Identify which cell holds the provided text, then report its [x, y] central coordinate. 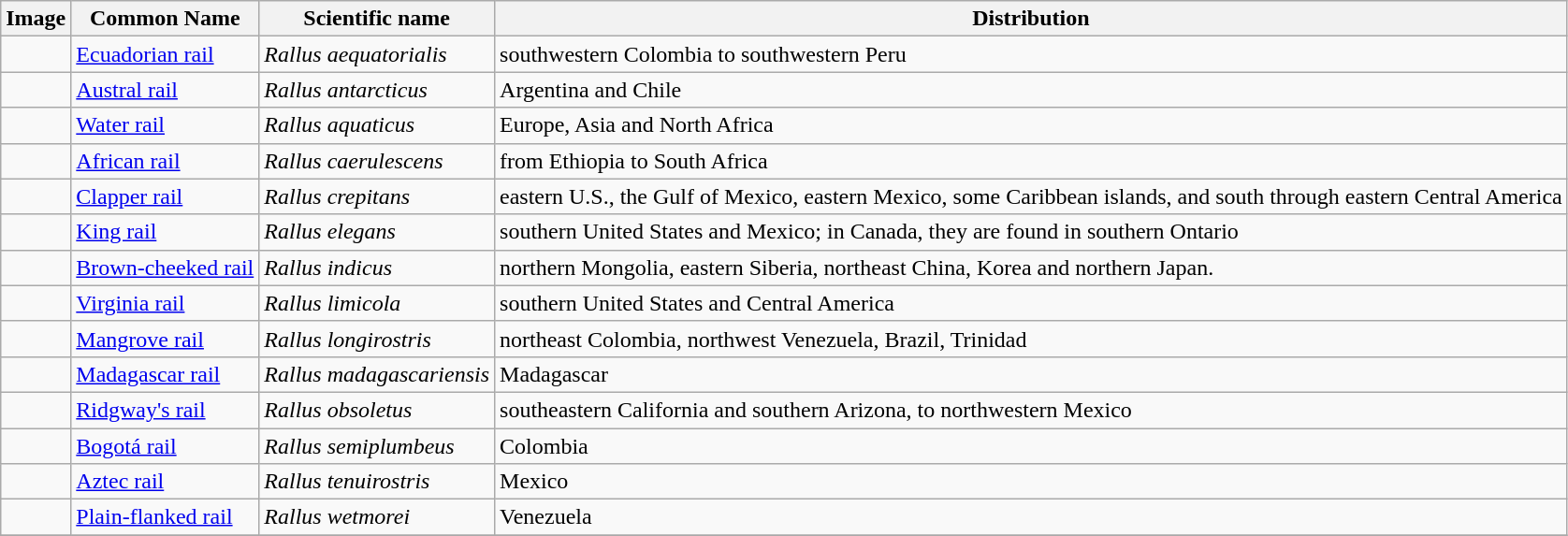
Europe, Asia and North Africa [1031, 125]
Rallus elegans [377, 232]
Ecuadorian rail [165, 54]
Rallus obsoletus [377, 410]
King rail [165, 232]
Rallus crepitans [377, 196]
Distribution [1031, 19]
African rail [165, 161]
Water rail [165, 125]
northern Mongolia, eastern Siberia, northeast China, Korea and northern Japan. [1031, 268]
Scientific name [377, 19]
Rallus tenuirostris [377, 482]
Rallus aquaticus [377, 125]
Colombia [1031, 446]
Mexico [1031, 482]
from Ethiopia to South Africa [1031, 161]
Virginia rail [165, 303]
Ridgway's rail [165, 410]
southern United States and Mexico; in Canada, they are found in southern Ontario [1031, 232]
southern United States and Central America [1031, 303]
Rallus semiplumbeus [377, 446]
Rallus limicola [377, 303]
Venezuela [1031, 517]
Clapper rail [165, 196]
Common Name [165, 19]
Rallus aequatorialis [377, 54]
Rallus indicus [377, 268]
Argentina and Chile [1031, 90]
Rallus longirostris [377, 339]
southwestern Colombia to southwestern Peru [1031, 54]
Plain-flanked rail [165, 517]
Madagascar rail [165, 374]
Aztec rail [165, 482]
northeast Colombia, northwest Venezuela, Brazil, Trinidad [1031, 339]
Image [36, 19]
Mangrove rail [165, 339]
Brown-cheeked rail [165, 268]
Madagascar [1031, 374]
Rallus caerulescens [377, 161]
Rallus antarcticus [377, 90]
eastern U.S., the Gulf of Mexico, eastern Mexico, some Caribbean islands, and south through eastern Central America [1031, 196]
southeastern California and southern Arizona, to northwestern Mexico [1031, 410]
Bogotá rail [165, 446]
Austral rail [165, 90]
Rallus wetmorei [377, 517]
Rallus madagascariensis [377, 374]
